Pinpoint the cell where the given text exists, returning its (x, y) midpoint coordinate. 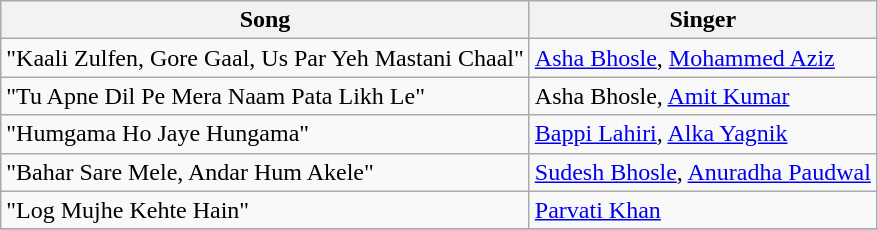
"Humgama Ho Jaye Hungama" (266, 134)
Parvati Khan (702, 210)
Song (266, 20)
"Bahar Sare Mele, Andar Hum Akele" (266, 172)
"Log Mujhe Kehte Hain" (266, 210)
Singer (702, 20)
Bappi Lahiri, Alka Yagnik (702, 134)
Sudesh Bhosle, Anuradha Paudwal (702, 172)
"Tu Apne Dil Pe Mera Naam Pata Likh Le" (266, 96)
"Kaali Zulfen, Gore Gaal, Us Par Yeh Mastani Chaal" (266, 58)
Asha Bhosle, Amit Kumar (702, 96)
Asha Bhosle, Mohammed Aziz (702, 58)
